Output the (x, y) coordinate of the center of the cell containing the given text.  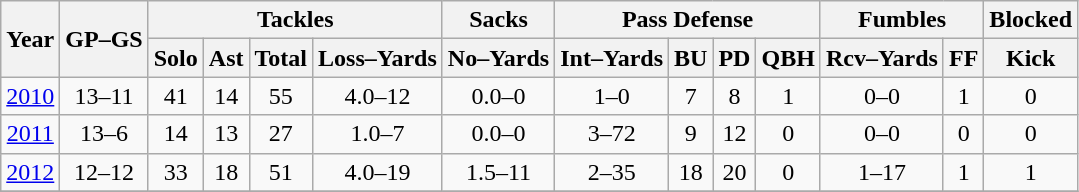
3–72 (612, 134)
13 (226, 134)
4.0–12 (378, 96)
2–35 (612, 172)
8 (734, 96)
12–12 (104, 172)
2011 (30, 134)
9 (691, 134)
13–6 (104, 134)
Tackles (295, 20)
33 (176, 172)
Blocked (1031, 20)
41 (176, 96)
Rcv–Yards (882, 58)
Int–Yards (612, 58)
4.0–19 (378, 172)
Kick (1031, 58)
1–0 (612, 96)
12 (734, 134)
1–17 (882, 172)
20 (734, 172)
2012 (30, 172)
1.0–7 (378, 134)
Fumbles (902, 20)
Loss–Yards (378, 58)
51 (281, 172)
7 (691, 96)
55 (281, 96)
FF (963, 58)
Ast (226, 58)
PD (734, 58)
GP–GS (104, 39)
Total (281, 58)
QBH (788, 58)
Sacks (498, 20)
Year (30, 39)
Solo (176, 58)
No–Yards (498, 58)
1.5–11 (498, 172)
BU (691, 58)
Pass Defense (688, 20)
27 (281, 134)
2010 (30, 96)
13–11 (104, 96)
